Scan for the cell matching the given text and deliver its (x, y) coordinate at center. 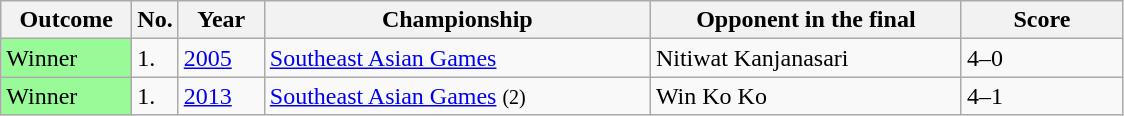
No. (155, 20)
Southeast Asian Games (2) (457, 96)
Year (221, 20)
Championship (457, 20)
4–0 (1042, 58)
Southeast Asian Games (457, 58)
4–1 (1042, 96)
Outcome (66, 20)
Win Ko Ko (806, 96)
Opponent in the final (806, 20)
Nitiwat Kanjanasari (806, 58)
2005 (221, 58)
Score (1042, 20)
2013 (221, 96)
